From the cell containing the given text, extract its center point as [X, Y] coordinate. 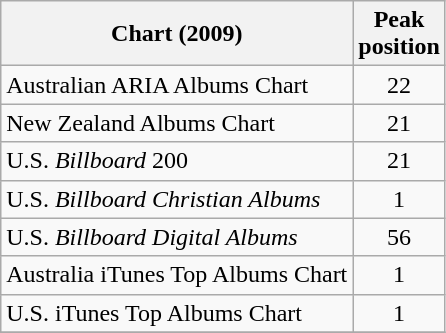
22 [399, 85]
Chart (2009) [177, 34]
U.S. iTunes Top Albums Chart [177, 313]
Australia iTunes Top Albums Chart [177, 275]
New Zealand Albums Chart [177, 123]
U.S. Billboard Christian Albums [177, 199]
U.S. Billboard 200 [177, 161]
Australian ARIA Albums Chart [177, 85]
Peakposition [399, 34]
56 [399, 237]
U.S. Billboard Digital Albums [177, 237]
